Detect which cell encompasses the target text, then output its (X, Y) center coordinate. 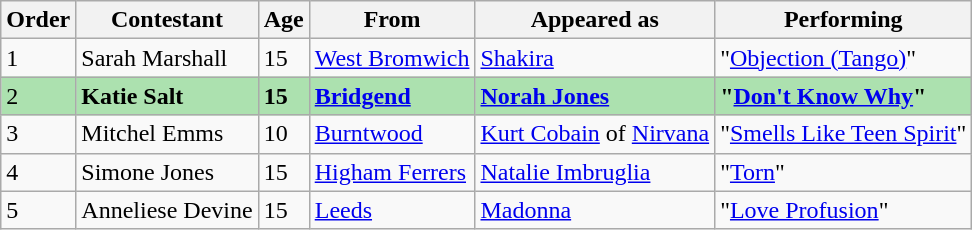
Simone Jones (167, 172)
"Smells Like Teen Spirit" (844, 134)
"Torn" (844, 172)
1 (38, 58)
3 (38, 134)
Mitchel Emms (167, 134)
Shakira (595, 58)
4 (38, 172)
West Bromwich (392, 58)
Appeared as (595, 20)
From (392, 20)
5 (38, 210)
Performing (844, 20)
Order (38, 20)
Burntwood (392, 134)
Leeds (392, 210)
"Love Profusion" (844, 210)
Kurt Cobain of Nirvana (595, 134)
"Objection (Tango)" (844, 58)
Katie Salt (167, 96)
Natalie Imbruglia (595, 172)
"Don't Know Why" (844, 96)
Norah Jones (595, 96)
Sarah Marshall (167, 58)
Higham Ferrers (392, 172)
Madonna (595, 210)
10 (284, 134)
Age (284, 20)
Anneliese Devine (167, 210)
Contestant (167, 20)
Bridgend (392, 96)
2 (38, 96)
